Pinpoint the cell where the given text exists, returning its (x, y) midpoint coordinate. 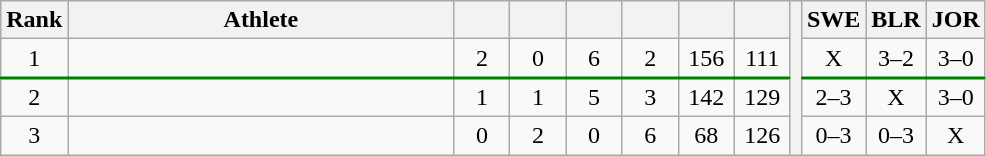
SWE (833, 20)
Rank (34, 20)
JOR (956, 20)
2–3 (833, 98)
129 (762, 98)
142 (706, 98)
156 (706, 58)
5 (594, 98)
126 (762, 135)
Athlete (261, 20)
111 (762, 58)
3–2 (896, 58)
68 (706, 135)
BLR (896, 20)
